Detect which cell encompasses the target text, then output its [X, Y] center coordinate. 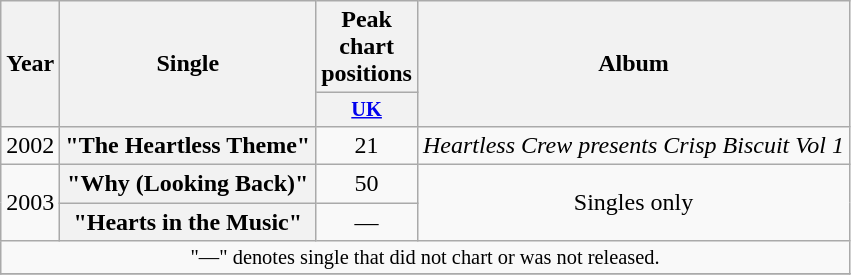
Peak chart positions [367, 47]
2002 [30, 145]
Singles only [633, 203]
50 [367, 184]
— [367, 222]
"Why (Looking Back)" [188, 184]
Single [188, 64]
"Hearts in the Music" [188, 222]
Album [633, 64]
Year [30, 64]
UK [367, 110]
2003 [30, 203]
21 [367, 145]
"The Heartless Theme" [188, 145]
"—" denotes single that did not chart or was not released. [426, 258]
Heartless Crew presents Crisp Biscuit Vol 1 [633, 145]
